Locate the cell with the specified text and output its [X, Y] center coordinate. 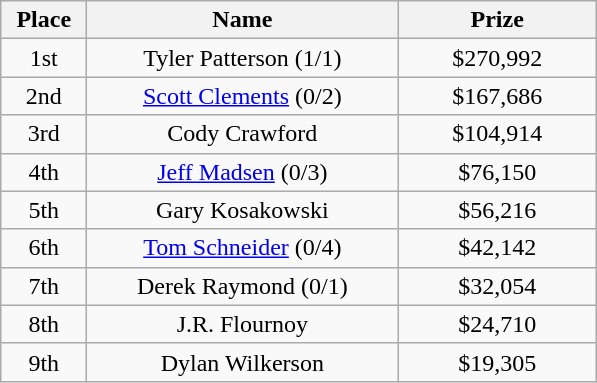
5th [44, 210]
Tom Schneider (0/4) [242, 248]
$32,054 [498, 286]
$56,216 [498, 210]
7th [44, 286]
Jeff Madsen (0/3) [242, 172]
$76,150 [498, 172]
Dylan Wilkerson [242, 362]
4th [44, 172]
Name [242, 20]
Place [44, 20]
9th [44, 362]
J.R. Flournoy [242, 324]
6th [44, 248]
$24,710 [498, 324]
$104,914 [498, 134]
$167,686 [498, 96]
1st [44, 58]
Tyler Patterson (1/1) [242, 58]
3rd [44, 134]
8th [44, 324]
Cody Crawford [242, 134]
Prize [498, 20]
Scott Clements (0/2) [242, 96]
$19,305 [498, 362]
2nd [44, 96]
Derek Raymond (0/1) [242, 286]
$42,142 [498, 248]
$270,992 [498, 58]
Gary Kosakowski [242, 210]
